Output the [x, y] coordinate of the center of the cell containing the given text.  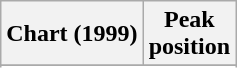
Chart (1999) [72, 34]
Peakposition [189, 34]
